Scan for the cell matching the given text and deliver its [x, y] coordinate at center. 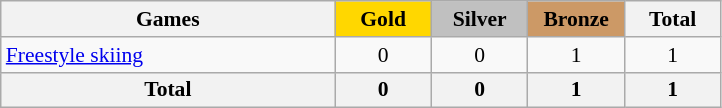
Games [168, 19]
Bronze [576, 19]
Freestyle skiing [168, 55]
Gold [384, 19]
Silver [480, 19]
